For the text-containing cell, return its midpoint in (x, y) coordinate format. 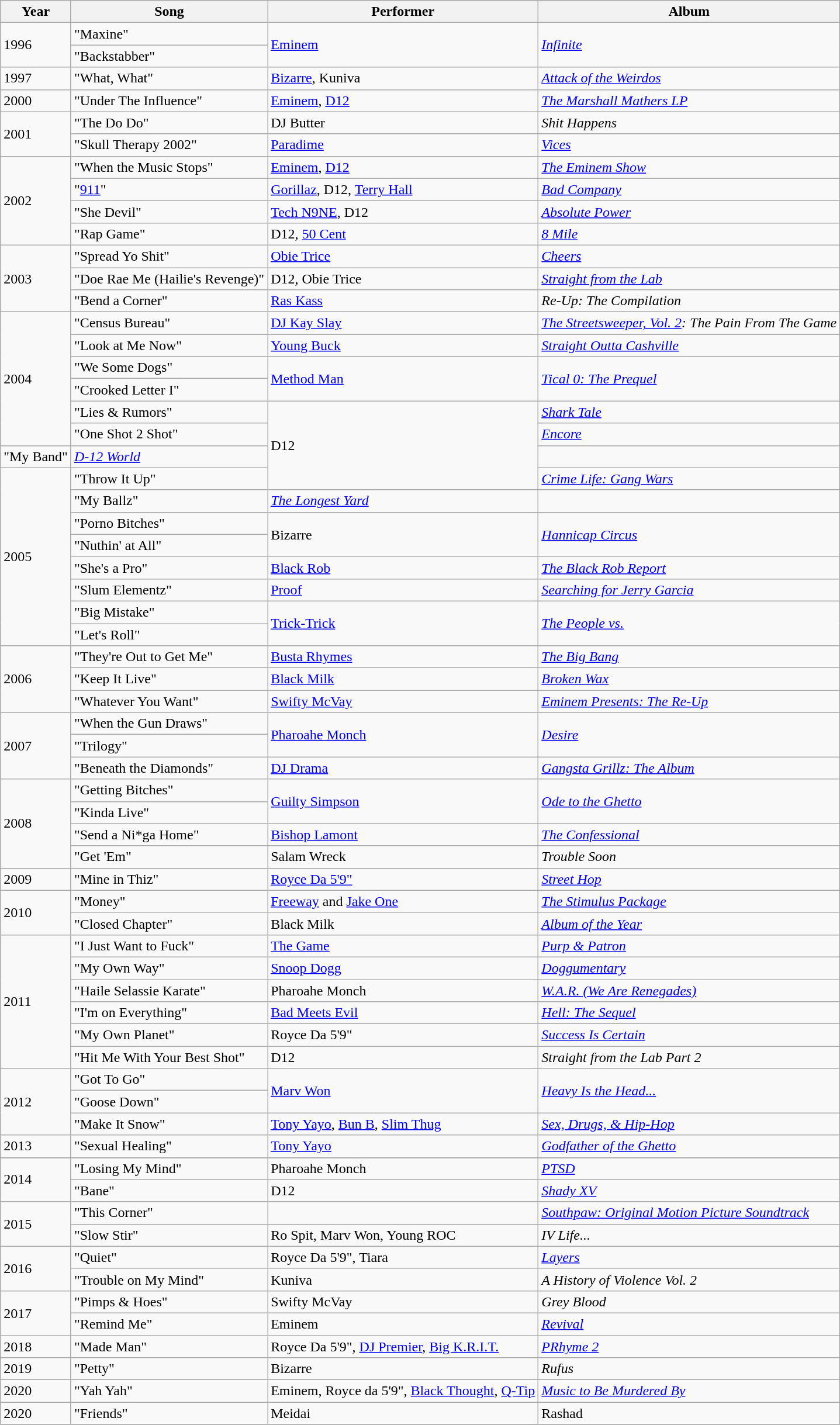
"Getting Bitches" (169, 790)
Hell: The Sequel (689, 1013)
Meidai (403, 1413)
Tony Yayo (403, 1146)
"Remind Me" (169, 1324)
Crime Life: Gang Wars (689, 479)
Shark Tale (689, 412)
Godfather of the Ghetto (689, 1146)
"This Corner" (169, 1213)
"Beneath the Diamonds" (169, 768)
1997 (36, 78)
"Backstabber" (169, 56)
Straight from the Lab (689, 279)
Salam Wreck (403, 857)
2001 (36, 134)
Southpaw: Original Motion Picture Soundtrack (689, 1213)
"Doe Rae Me (Hailie's Revenge)" (169, 279)
Eminem Presents: The Re-Up (689, 701)
Shady XV (689, 1191)
"Whatever You Want" (169, 701)
2009 (36, 879)
Layers (689, 1257)
"Yah Yah" (169, 1391)
Hannicap Circus (689, 534)
"She's a Pro" (169, 568)
"Keep It Live" (169, 679)
PTSD (689, 1168)
The People vs. (689, 623)
"Losing My Mind" (169, 1168)
Tech N9NE, D12 (403, 212)
2002 (36, 200)
2018 (36, 1346)
Heavy Is the Head... (689, 1091)
"Money" (169, 901)
2014 (36, 1180)
Bad Meets Evil (403, 1013)
Year (36, 12)
Straight Outta Cashville (689, 345)
Obie Trice (403, 256)
"Porno Bitches" (169, 523)
"Bend a Corner" (169, 301)
"Spread Yo Shit" (169, 256)
Gangsta Grillz: The Album (689, 768)
DJ Butter (403, 123)
"They're Out to Get Me" (169, 657)
"Hit Me With Your Best Shot" (169, 1057)
2011 (36, 1001)
Paradime (403, 145)
"My Ballz" (169, 501)
"I'm on Everything" (169, 1013)
"Big Mistake" (169, 612)
"Under The Influence" (169, 101)
"We Some Dogs" (169, 368)
Shit Happens (689, 123)
Searching for Jerry Garcia (689, 590)
The Big Bang (689, 657)
"Goose Down" (169, 1102)
Ode to the Ghetto (689, 801)
The Stimulus Package (689, 901)
Grey Blood (689, 1302)
"Slow Stir" (169, 1235)
Re-Up: The Compilation (689, 301)
Tical 0: The Prequel (689, 379)
"I Just Want to Fuck" (169, 946)
"Maxine" (169, 34)
2004 (36, 379)
"Look at Me Now" (169, 345)
Busta Rhymes (403, 657)
2005 (36, 556)
2015 (36, 1224)
Tony Yayo, Bun B, Slim Thug (403, 1124)
Purp & Patron (689, 946)
Freeway and Jake One (403, 901)
Trouble Soon (689, 857)
DJ Kay Slay (403, 323)
2016 (36, 1268)
Eminem, Royce da 5'9", Black Thought, Q-Tip (403, 1391)
D-12 World (169, 456)
"Send a Ni*ga Home" (169, 835)
A History of Violence Vol. 2 (689, 1279)
PRhyme 2 (689, 1346)
"Get 'Em" (169, 857)
Bizarre, Kuniva (403, 78)
"Skull Therapy 2002" (169, 145)
2017 (36, 1313)
Royce Da 5'9", Tiara (403, 1257)
"My Band" (36, 456)
2006 (36, 679)
Guilty Simpson (403, 801)
8 Mile (689, 234)
"911" (169, 189)
Song (169, 12)
Rashad (689, 1413)
"Trouble on My Mind" (169, 1279)
Broken Wax (689, 679)
"Crooked Letter I" (169, 390)
"Closed Chapter" (169, 924)
Success Is Certain (689, 1035)
Absolute Power (689, 212)
The Streetsweeper, Vol. 2: The Pain From The Game (689, 323)
"Made Man" (169, 1346)
2013 (36, 1146)
The Eminem Show (689, 167)
2000 (36, 101)
Method Man (403, 379)
Kuniva (403, 1279)
Rufus (689, 1369)
Bad Company (689, 189)
"Make It Snow" (169, 1124)
"Pimps & Hoes" (169, 1302)
Encore (689, 434)
Album (689, 12)
"She Devil" (169, 212)
"Friends" (169, 1413)
1996 (36, 45)
"Sexual Healing" (169, 1146)
The Longest Yard (403, 501)
"The Do Do" (169, 123)
"My Own Way" (169, 968)
"Petty" (169, 1369)
The Confessional (689, 835)
"One Shot 2 Shot" (169, 434)
Sex, Drugs, & Hip-Hop (689, 1124)
Street Hop (689, 879)
The Game (403, 946)
Trick-Trick (403, 623)
2019 (36, 1369)
"Let's Roll" (169, 634)
Performer (403, 12)
Cheers (689, 256)
Black Rob (403, 568)
Album of the Year (689, 924)
"My Own Planet" (169, 1035)
Marv Won (403, 1091)
Infinite (689, 45)
DJ Drama (403, 768)
Revival (689, 1324)
Gorillaz, D12, Terry Hall (403, 189)
"Got To Go" (169, 1080)
Bishop Lamont (403, 835)
"Kinda Live" (169, 812)
2008 (36, 824)
"What, What" (169, 78)
Proof (403, 590)
Vices (689, 145)
Young Buck (403, 345)
Ras Kass (403, 301)
"Slum Elementz" (169, 590)
"Trilogy" (169, 746)
"Haile Selassie Karate" (169, 991)
The Black Rob Report (689, 568)
"Nuthin' at All" (169, 545)
"Throw It Up" (169, 479)
"When the Gun Draws" (169, 724)
2007 (36, 746)
Doggumentary (689, 968)
Royce Da 5'9", DJ Premier, Big K.R.I.T. (403, 1346)
"When the Music Stops" (169, 167)
"Lies & Rumors" (169, 412)
"Quiet" (169, 1257)
"Census Bureau" (169, 323)
D12, Obie Trice (403, 279)
Attack of the Weirdos (689, 78)
D12, 50 Cent (403, 234)
"Bane" (169, 1191)
2010 (36, 912)
Snoop Dogg (403, 968)
"Rap Game" (169, 234)
Desire (689, 735)
The Marshall Mathers LP (689, 101)
2012 (36, 1102)
Music to Be Murdered By (689, 1391)
Ro Spit, Marv Won, Young ROC (403, 1235)
W.A.R. (We Are Renegades) (689, 991)
Straight from the Lab Part 2 (689, 1057)
2003 (36, 278)
"Mine in Thiz" (169, 879)
IV Life... (689, 1235)
